For the text-containing cell, return its midpoint in (x, y) coordinate format. 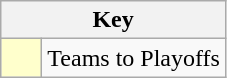
Key (114, 20)
Teams to Playoffs (134, 58)
